Return the [x, y] coordinate for the center point of the cell that contains the specified text.  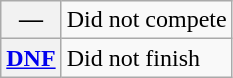
Did not finish [146, 58]
Did not compete [146, 20]
— [31, 20]
DNF [31, 58]
